For the text-containing cell, return its midpoint in (x, y) coordinate format. 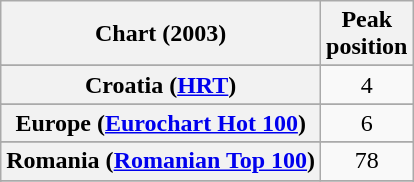
78 (367, 161)
Europe (Eurochart Hot 100) (161, 123)
Peakposition (367, 34)
6 (367, 123)
Romania (Romanian Top 100) (161, 161)
Croatia (HRT) (161, 85)
Chart (2003) (161, 34)
4 (367, 85)
